Pinpoint the cell where the given text exists, returning its (x, y) midpoint coordinate. 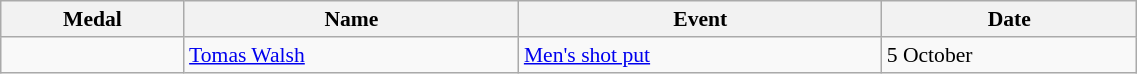
Men's shot put (700, 55)
Medal (92, 19)
Date (1010, 19)
Tomas Walsh (352, 55)
Name (352, 19)
5 October (1010, 55)
Event (700, 19)
